Return (x, y) of the center of cell containing provided text 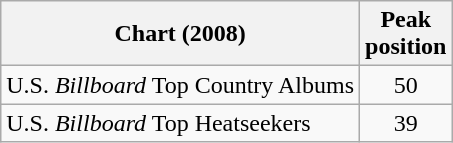
Peakposition (406, 34)
Chart (2008) (180, 34)
U.S. Billboard Top Country Albums (180, 85)
50 (406, 85)
U.S. Billboard Top Heatseekers (180, 123)
39 (406, 123)
